Capture the cell that displays the provided text and extract its [X, Y] central coordinate. 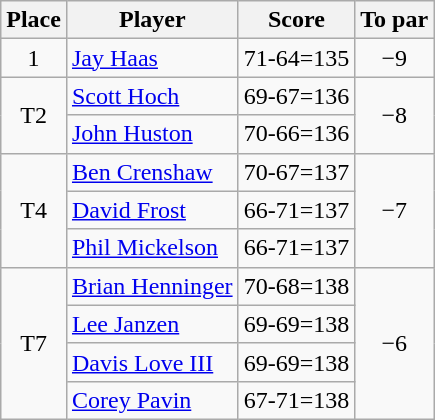
Scott Hoch [152, 96]
Davis Love III [152, 362]
−6 [394, 343]
Phil Mickelson [152, 248]
T2 [34, 115]
70-67=137 [296, 172]
John Huston [152, 134]
T4 [34, 210]
To par [394, 20]
70-66=136 [296, 134]
David Frost [152, 210]
−7 [394, 210]
Lee Janzen [152, 324]
−8 [394, 115]
Place [34, 20]
Jay Haas [152, 58]
T7 [34, 343]
Brian Henninger [152, 286]
67-71=138 [296, 400]
71-64=135 [296, 58]
Player [152, 20]
Corey Pavin [152, 400]
Score [296, 20]
1 [34, 58]
69-67=136 [296, 96]
−9 [394, 58]
70-68=138 [296, 286]
Ben Crenshaw [152, 172]
